From the cell containing the given text, extract its center point as [X, Y] coordinate. 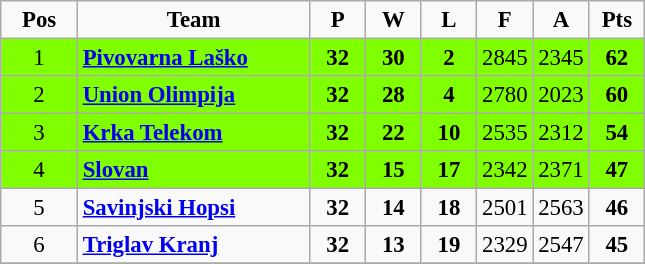
62 [617, 58]
Slovan [194, 170]
17 [449, 170]
2501 [505, 208]
Savinjski Hopsi [194, 208]
A [561, 20]
2342 [505, 170]
Pts [617, 20]
15 [394, 170]
3 [40, 133]
2329 [505, 245]
22 [394, 133]
45 [617, 245]
Pivovarna Laško [194, 58]
2345 [561, 58]
P [338, 20]
Triglav Kranj [194, 245]
1 [40, 58]
60 [617, 95]
2845 [505, 58]
28 [394, 95]
19 [449, 245]
2780 [505, 95]
10 [449, 133]
13 [394, 245]
5 [40, 208]
2535 [505, 133]
F [505, 20]
6 [40, 245]
2563 [561, 208]
L [449, 20]
Team [194, 20]
54 [617, 133]
14 [394, 208]
30 [394, 58]
46 [617, 208]
Krka Telekom [194, 133]
2547 [561, 245]
2371 [561, 170]
47 [617, 170]
2312 [561, 133]
18 [449, 208]
2023 [561, 95]
Pos [40, 20]
Union Olimpija [194, 95]
W [394, 20]
